Provide the (X, Y) coordinate of the cell's center where the given text is located.  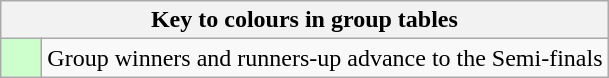
Key to colours in group tables (304, 20)
Group winners and runners-up advance to the Semi-finals (325, 58)
